From the cell containing the given text, extract its center point as [x, y] coordinate. 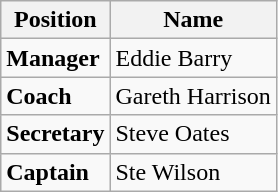
Captain [56, 172]
Secretary [56, 134]
Position [56, 20]
Name [193, 20]
Coach [56, 96]
Manager [56, 58]
Steve Oates [193, 134]
Ste Wilson [193, 172]
Eddie Barry [193, 58]
Gareth Harrison [193, 96]
